Search for the cell housing the specified text and yield its (X, Y) center coordinate. 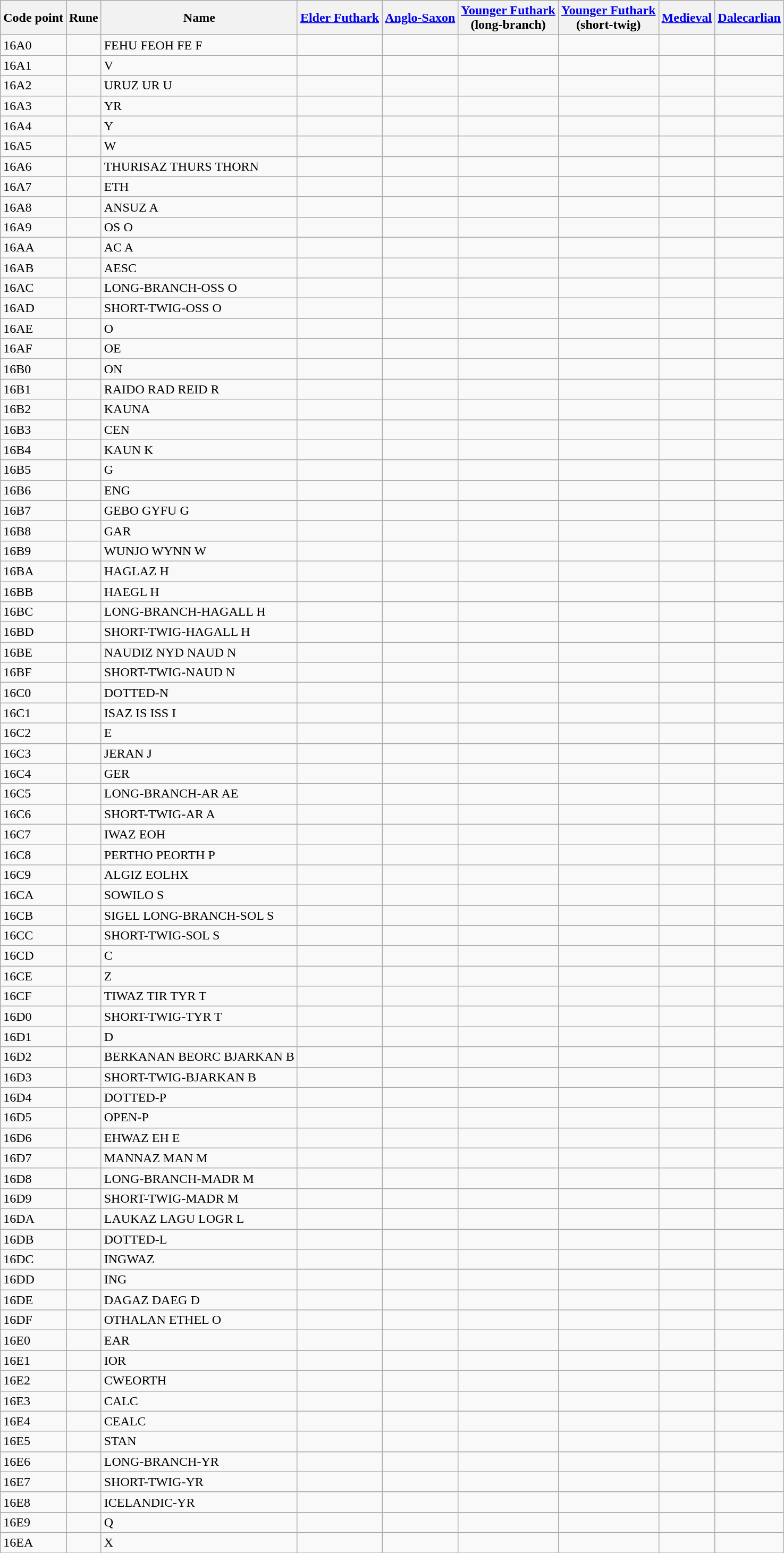
SHORT-TWIG-SOL S (199, 936)
16C3 (33, 753)
16A6 (33, 166)
16BD (33, 632)
STAN (199, 1441)
AC A (199, 247)
16E6 (33, 1462)
SHORT-TWIG-NAUD N (199, 673)
16D6 (33, 1138)
16A9 (33, 227)
V (199, 65)
Z (199, 976)
LONG-BRANCH-MADR M (199, 1178)
THURISAZ THURS THORN (199, 166)
NAUDIZ NYD NAUD N (199, 652)
GER (199, 774)
16DA (33, 1219)
DOTTED-N (199, 693)
16E3 (33, 1401)
16D8 (33, 1178)
16E1 (33, 1361)
KAUNA (199, 409)
16AA (33, 247)
SHORT-TWIG-HAGALL H (199, 632)
W (199, 146)
LONG-BRANCH-HAGALL H (199, 612)
16A5 (33, 146)
RAIDO RAD REID R (199, 389)
16B4 (33, 450)
16BF (33, 673)
O (199, 329)
Medieval (687, 18)
JERAN J (199, 753)
TIWAZ TIR TYR T (199, 996)
Q (199, 1522)
ICELANDIC-YR (199, 1502)
OE (199, 349)
CALC (199, 1401)
16D4 (33, 1097)
16E0 (33, 1340)
X (199, 1542)
ISAZ IS ISS I (199, 713)
MANNAZ MAN M (199, 1158)
16CD (33, 956)
16B7 (33, 510)
16E5 (33, 1441)
16CE (33, 976)
D (199, 1037)
ANSUZ A (199, 207)
16AE (33, 329)
Younger Futhark(short-twig) (608, 18)
16DF (33, 1320)
16A0 (33, 45)
16C7 (33, 834)
16B6 (33, 490)
C (199, 956)
16E7 (33, 1482)
16DD (33, 1280)
SHORT-TWIG-TYR T (199, 1017)
DAGAZ DAEG D (199, 1300)
Y (199, 126)
16DE (33, 1300)
16E2 (33, 1381)
SHORT-TWIG-BJARKAN B (199, 1077)
16E8 (33, 1502)
Younger Futhark(long-branch) (508, 18)
ING (199, 1280)
GEBO GYFU G (199, 510)
SOWILO S (199, 895)
DOTTED-P (199, 1097)
16C1 (33, 713)
EHWAZ EH E (199, 1138)
16B3 (33, 430)
Code point (33, 18)
16D5 (33, 1118)
16A7 (33, 187)
SIGEL LONG-BRANCH-SOL S (199, 915)
16A2 (33, 86)
WUNJO WYNN W (199, 551)
16D0 (33, 1017)
16B1 (33, 389)
URUZ UR U (199, 86)
Dalecarlian (749, 18)
16BB (33, 592)
KAUN K (199, 450)
16C5 (33, 794)
16D2 (33, 1057)
IOR (199, 1361)
16B5 (33, 470)
16CA (33, 895)
Anglo-Saxon (420, 18)
DOTTED-L (199, 1239)
16B0 (33, 369)
OS O (199, 227)
IWAZ EOH (199, 834)
G (199, 470)
LONG-BRANCH-YR (199, 1462)
16B2 (33, 409)
ENG (199, 490)
SHORT-TWIG-YR (199, 1482)
OPEN-P (199, 1118)
16B9 (33, 551)
AESC (199, 267)
16A1 (33, 65)
16E9 (33, 1522)
YR (199, 106)
16BC (33, 612)
16CB (33, 915)
HAEGL H (199, 592)
16BA (33, 571)
16C8 (33, 854)
Rune (83, 18)
SHORT-TWIG-MADR M (199, 1198)
16D7 (33, 1158)
16C0 (33, 693)
16DC (33, 1260)
16DB (33, 1239)
INGWAZ (199, 1260)
CWEORTH (199, 1381)
Elder Futhark (339, 18)
16D9 (33, 1198)
16A8 (33, 207)
LONG-BRANCH-AR AE (199, 794)
CEN (199, 430)
LAUKAZ LAGU LOGR L (199, 1219)
PERTHO PEORTH P (199, 854)
ON (199, 369)
16C2 (33, 733)
16BE (33, 652)
BERKANAN BEORC BJARKAN B (199, 1057)
16C9 (33, 875)
Name (199, 18)
SHORT-TWIG-OSS O (199, 308)
OTHALAN ETHEL O (199, 1320)
FEHU FEOH FE F (199, 45)
GAR (199, 531)
16B8 (33, 531)
16CF (33, 996)
16E4 (33, 1421)
16D3 (33, 1077)
HAGLAZ H (199, 571)
SHORT-TWIG-AR A (199, 814)
ALGIZ EOLHX (199, 875)
ETH (199, 187)
16AF (33, 349)
16A3 (33, 106)
CEALC (199, 1421)
16CC (33, 936)
16D1 (33, 1037)
16A4 (33, 126)
EAR (199, 1340)
LONG-BRANCH-OSS O (199, 288)
16AC (33, 288)
E (199, 733)
16AD (33, 308)
16C4 (33, 774)
16EA (33, 1542)
16AB (33, 267)
16C6 (33, 814)
